Scan for the cell matching the given text and deliver its (X, Y) coordinate at center. 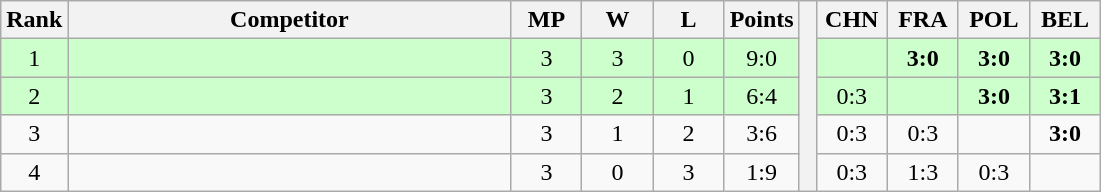
Competitor (290, 20)
1:9 (762, 172)
MP (546, 20)
FRA (922, 20)
BEL (1064, 20)
POL (994, 20)
Rank (34, 20)
3:6 (762, 134)
4 (34, 172)
CHN (852, 20)
W (618, 20)
Points (762, 20)
3:1 (1064, 96)
1:3 (922, 172)
L (688, 20)
6:4 (762, 96)
9:0 (762, 58)
